Find where the given text appears and provide that cell's center as [X, Y] coordinate. 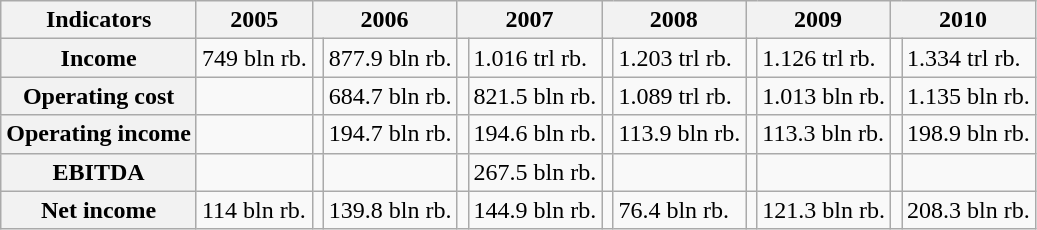
113.3 bln rb. [824, 134]
1.013 bln rb. [824, 96]
Operating cost [99, 96]
1.089 trl rb. [680, 96]
877.9 bln rb. [390, 58]
Net income [99, 210]
208.3 bln rb. [969, 210]
2009 [818, 20]
684.7 bln rb. [390, 96]
113.9 bln rb. [680, 134]
2007 [530, 20]
1.126 trl rb. [824, 58]
1.016 trl rb. [535, 58]
1.203 trl rb. [680, 58]
194.6 bln rb. [535, 134]
Indicators [99, 20]
2006 [384, 20]
Income [99, 58]
76.4 bln rb. [680, 210]
749 bln rb. [254, 58]
194.7 bln rb. [390, 134]
821.5 bln rb. [535, 96]
2008 [674, 20]
1.334 trl rb. [969, 58]
267.5 bln rb. [535, 172]
144.9 bln rb. [535, 210]
2010 [962, 20]
1.135 bln rb. [969, 96]
198.9 bln rb. [969, 134]
139.8 bln rb. [390, 210]
121.3 bln rb. [824, 210]
2005 [254, 20]
114 bln rb. [254, 210]
Operating income [99, 134]
EBITDA [99, 172]
